Return the [x, y] coordinate for the center point of the cell that contains the specified text.  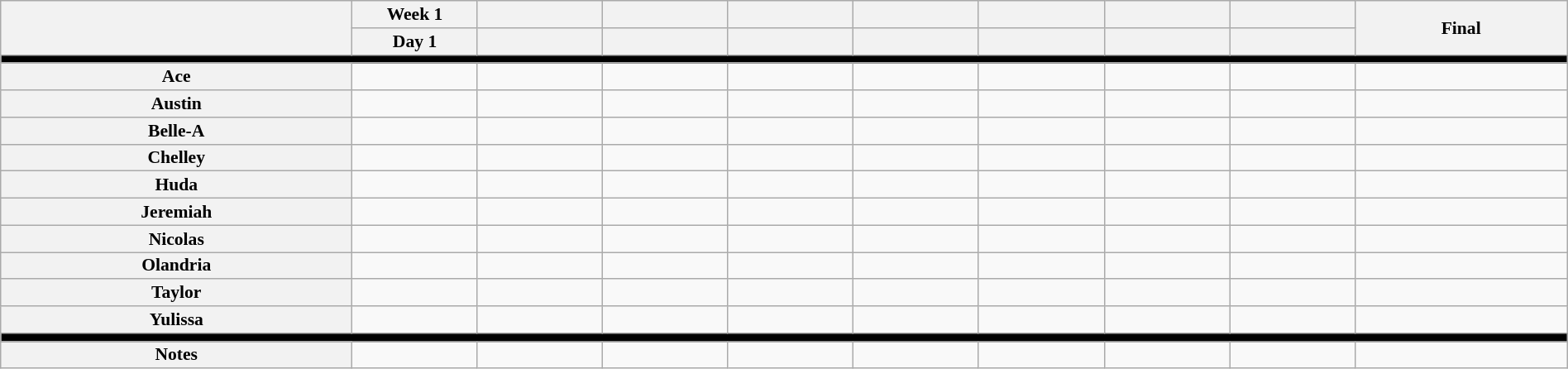
Yulissa [177, 319]
Taylor [177, 293]
Nicolas [177, 238]
Ace [177, 78]
Austin [177, 104]
Notes [177, 356]
Jeremiah [177, 212]
Huda [177, 185]
Belle-A [177, 131]
Chelley [177, 157]
Final [1460, 28]
Day 1 [415, 41]
Week 1 [415, 15]
Olandria [177, 266]
